Detect which cell encompasses the target text, then output its [x, y] center coordinate. 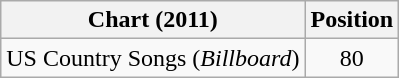
Position [352, 20]
US Country Songs (Billboard) [153, 58]
Chart (2011) [153, 20]
80 [352, 58]
